Locate the cell with the specified text and output its (X, Y) center coordinate. 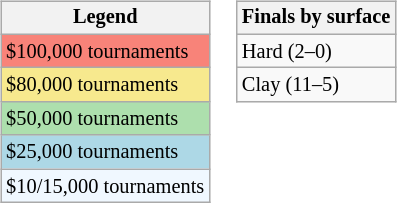
Finals by surface (316, 18)
$100,000 tournaments (105, 51)
$80,000 tournaments (105, 85)
$25,000 tournaments (105, 152)
Clay (11–5) (316, 85)
$50,000 tournaments (105, 119)
$10/15,000 tournaments (105, 186)
Hard (2–0) (316, 51)
Legend (105, 18)
